Provide the (x, y) coordinate of the cell's center where the given text is located.  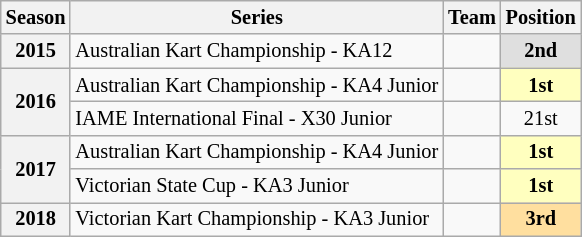
Victorian Kart Championship - KA3 Junior (256, 219)
Australian Kart Championship - KA12 (256, 51)
Team (472, 17)
Position (541, 17)
2nd (541, 51)
Victorian State Cup - KA3 Junior (256, 186)
IAME International Final - X30 Junior (256, 118)
2016 (36, 102)
Series (256, 17)
Season (36, 17)
21st (541, 118)
2017 (36, 168)
2018 (36, 219)
3rd (541, 219)
2015 (36, 51)
